Find where the given text appears and provide that cell's center as [X, Y] coordinate. 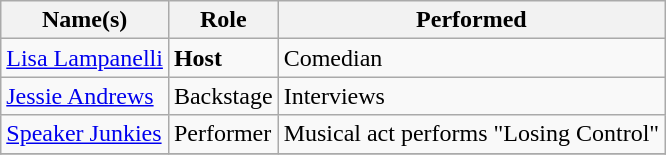
Performer [223, 134]
Backstage [223, 96]
Speaker Junkies [85, 134]
Comedian [472, 58]
Role [223, 20]
Host [223, 58]
Musical act performs "Losing Control" [472, 134]
Name(s) [85, 20]
Jessie Andrews [85, 96]
Interviews [472, 96]
Lisa Lampanelli [85, 58]
Performed [472, 20]
